Output the [x, y] coordinate of the center of the cell containing the given text.  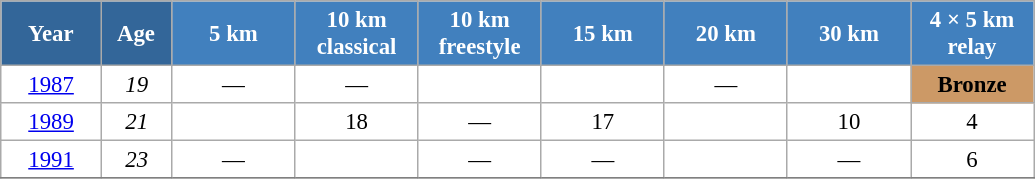
4 × 5 km relay [972, 34]
23 [136, 160]
21 [136, 122]
10 km freestyle [480, 34]
Bronze [972, 85]
5 km [234, 34]
17 [602, 122]
6 [972, 160]
Age [136, 34]
4 [972, 122]
1989 [52, 122]
20 km [726, 34]
10 [848, 122]
Year [52, 34]
1991 [52, 160]
1987 [52, 85]
30 km [848, 34]
10 km classical [356, 34]
19 [136, 85]
15 km [602, 34]
18 [356, 122]
